Output the (x, y) coordinate of the center of the cell containing the given text.  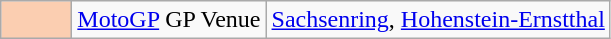
Sachsenring, Hohenstein-Ernstthal (438, 20)
MotoGP GP Venue (169, 20)
